Return the [X, Y] coordinate for the center point of the cell that contains the specified text.  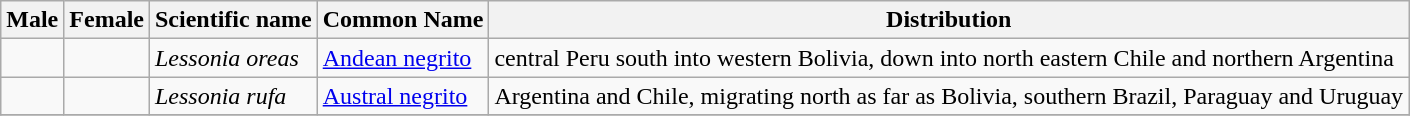
Common Name [403, 20]
Argentina and Chile, migrating north as far as Bolivia, southern Brazil, Paraguay and Uruguay [949, 96]
Distribution [949, 20]
Lessonia oreas [233, 58]
central Peru south into western Bolivia, down into north eastern Chile and northern Argentina [949, 58]
Austral negrito [403, 96]
Lessonia rufa [233, 96]
Female [107, 20]
Male [32, 20]
Andean negrito [403, 58]
Scientific name [233, 20]
